Identify which cell holds the provided text, then report its [x, y] central coordinate. 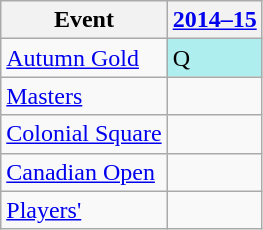
Event [84, 20]
2014–15 [214, 20]
Canadian Open [84, 172]
Masters [84, 96]
Players' [84, 210]
Q [214, 58]
Colonial Square [84, 134]
Autumn Gold [84, 58]
